For the text-containing cell, return its midpoint in [x, y] coordinate format. 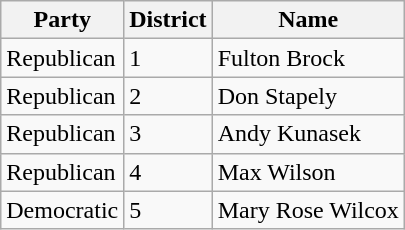
Andy Kunasek [308, 134]
Fulton Brock [308, 58]
District [168, 20]
Max Wilson [308, 172]
Mary Rose Wilcox [308, 210]
Don Stapely [308, 96]
5 [168, 210]
Name [308, 20]
2 [168, 96]
1 [168, 58]
Democratic [62, 210]
4 [168, 172]
3 [168, 134]
Party [62, 20]
